Scan for the cell matching the given text and deliver its [x, y] coordinate at center. 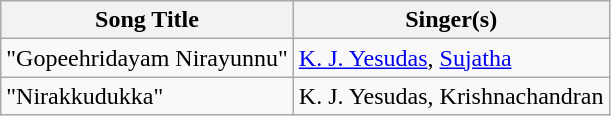
K. J. Yesudas, Sujatha [451, 58]
"Nirakkudukka" [148, 96]
K. J. Yesudas, Krishnachandran [451, 96]
"Gopeehridayam Nirayunnu" [148, 58]
Song Title [148, 20]
Singer(s) [451, 20]
